Provide the [X, Y] coordinate of the cell's center where the given text is located.  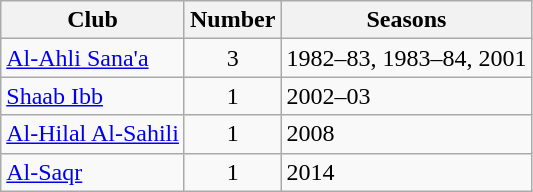
2014 [406, 172]
Number [232, 20]
3 [232, 58]
Al-Saqr [93, 172]
Al-Hilal Al-Sahili [93, 134]
Al-Ahli Sana'a [93, 58]
Club [93, 20]
Seasons [406, 20]
Shaab Ibb [93, 96]
2002–03 [406, 96]
2008 [406, 134]
1982–83, 1983–84, 2001 [406, 58]
